For the text-containing cell, return its midpoint in (X, Y) coordinate format. 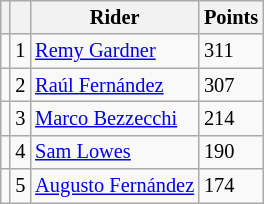
Sam Lowes (114, 152)
Raúl Fernández (114, 85)
Marco Bezzecchi (114, 118)
Augusto Fernández (114, 186)
311 (231, 51)
2 (20, 85)
190 (231, 152)
Points (231, 17)
5 (20, 186)
Rider (114, 17)
4 (20, 152)
Remy Gardner (114, 51)
307 (231, 85)
3 (20, 118)
214 (231, 118)
1 (20, 51)
174 (231, 186)
